Return the (x, y) coordinate for the center point of the cell that contains the specified text.  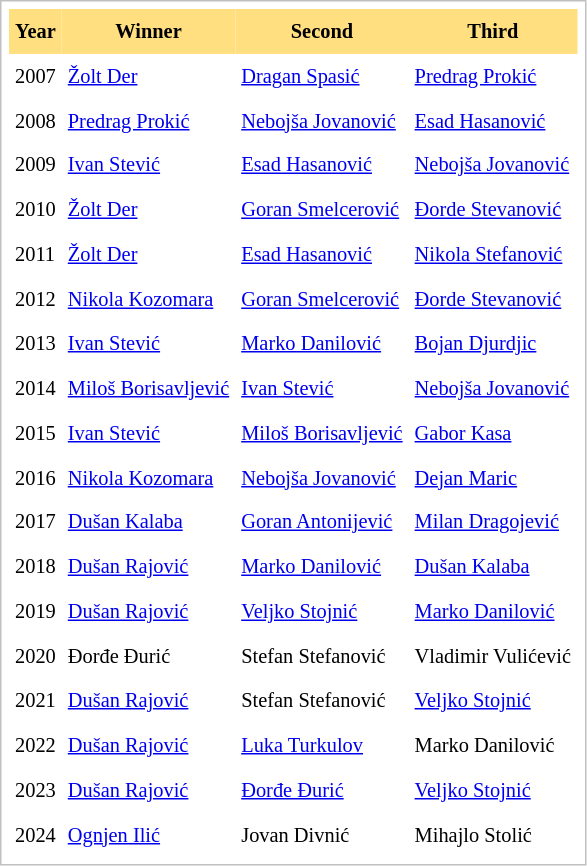
2019 (36, 612)
Bojan Djurdjic (493, 344)
Winner (148, 32)
2011 (36, 254)
2016 (36, 478)
2021 (36, 700)
2008 (36, 120)
Jovan Divnić (322, 834)
Gabor Kasa (493, 434)
Milan Dragojević (493, 522)
2007 (36, 76)
2014 (36, 388)
Mihajlo Stolić (493, 834)
Dejan Maric (493, 478)
Third (493, 32)
Ognjen Ilić (148, 834)
Goran Antonijević (322, 522)
Luka Turkulov (322, 746)
2024 (36, 834)
Dragan Spasić (322, 76)
2020 (36, 656)
Year (36, 32)
2023 (36, 790)
2013 (36, 344)
Nikola Stefanović (493, 254)
Vladimir Vulićević (493, 656)
Second (322, 32)
2017 (36, 522)
2009 (36, 166)
2010 (36, 210)
2018 (36, 566)
2012 (36, 300)
2015 (36, 434)
2022 (36, 746)
